Return the [X, Y] coordinate for the center point of the cell that contains the specified text.  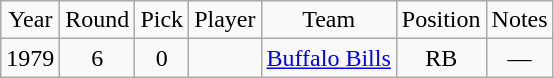
Year [30, 20]
1979 [30, 58]
— [520, 58]
RB [441, 58]
Round [98, 20]
Buffalo Bills [328, 58]
0 [162, 58]
Notes [520, 20]
Pick [162, 20]
Position [441, 20]
6 [98, 58]
Team [328, 20]
Player [225, 20]
